Return the [X, Y] coordinate for the center point of the cell that contains the specified text.  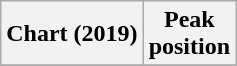
Chart (2019) [72, 34]
Peakposition [189, 34]
